Extract the (X, Y) coordinate from the center of the cell holding the provided text.  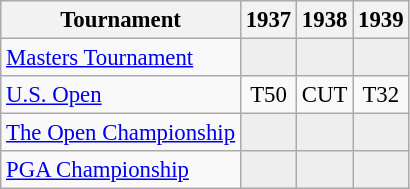
Tournament (121, 20)
1938 (325, 20)
The Open Championship (121, 133)
U.S. Open (121, 95)
1937 (268, 20)
T50 (268, 95)
1939 (381, 20)
PGA Championship (121, 170)
CUT (325, 95)
Masters Tournament (121, 58)
T32 (381, 95)
